Provide the [X, Y] coordinate of the cell's center where the given text is located.  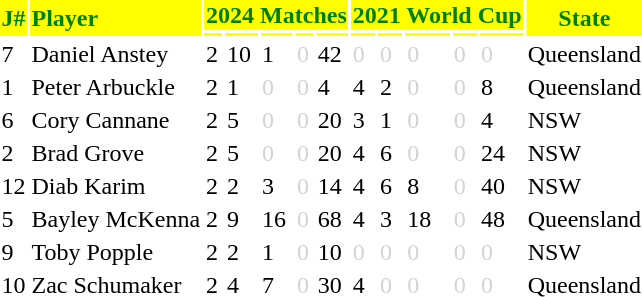
24 [502, 153]
2024 Matches [277, 15]
48 [502, 219]
7 [14, 54]
16 [276, 219]
Brad Grove [116, 153]
Daniel Anstey [116, 54]
42 [332, 54]
18 [428, 219]
J# [14, 18]
State [584, 18]
12 [14, 186]
40 [502, 186]
Diab Karim [116, 186]
68 [332, 219]
Toby Popple [116, 252]
Bayley McKenna [116, 219]
2021 World Cup [437, 15]
Peter Arbuckle [116, 87]
14 [332, 186]
Cory Cannane [116, 120]
Player [116, 18]
